Pinpoint the cell where the given text exists, returning its [x, y] midpoint coordinate. 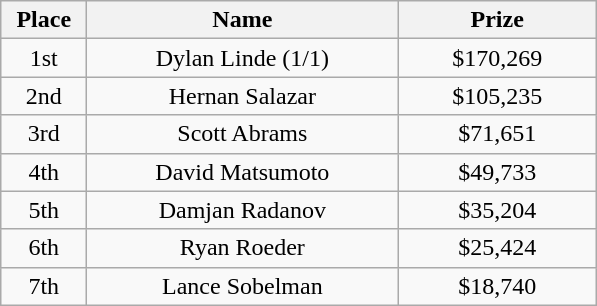
David Matsumoto [242, 172]
Place [44, 20]
2nd [44, 96]
Lance Sobelman [242, 286]
Dylan Linde (1/1) [242, 58]
1st [44, 58]
4th [44, 172]
$35,204 [498, 210]
$105,235 [498, 96]
6th [44, 248]
Ryan Roeder [242, 248]
Damjan Radanov [242, 210]
$170,269 [498, 58]
7th [44, 286]
$49,733 [498, 172]
3rd [44, 134]
Name [242, 20]
5th [44, 210]
$25,424 [498, 248]
$18,740 [498, 286]
$71,651 [498, 134]
Scott Abrams [242, 134]
Hernan Salazar [242, 96]
Prize [498, 20]
